Scan for the cell matching the given text and deliver its (X, Y) coordinate at center. 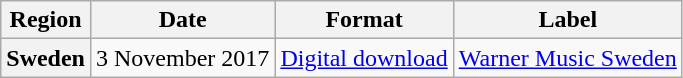
Sweden (46, 58)
Region (46, 20)
Date (182, 20)
3 November 2017 (182, 58)
Format (364, 20)
Warner Music Sweden (568, 58)
Digital download (364, 58)
Label (568, 20)
